Provide the (x, y) coordinate of the cell's center where the given text is located.  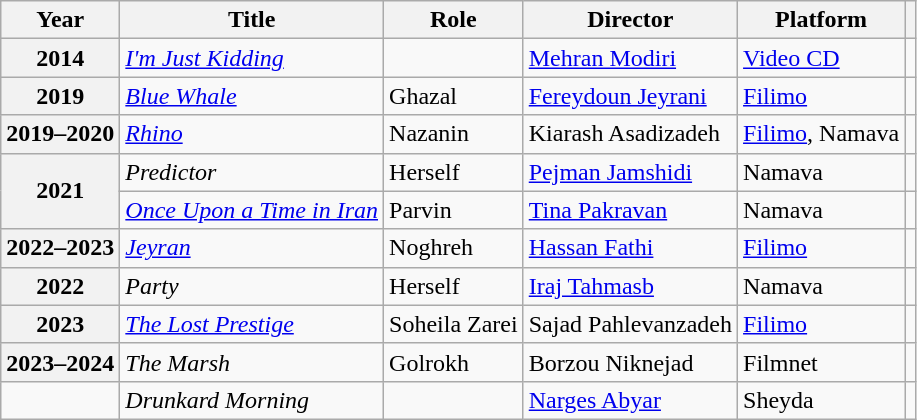
2022–2023 (60, 248)
Title (252, 20)
2023 (60, 324)
2023–2024 (60, 362)
Ghazal (454, 96)
Fereydoun Jeyrani (630, 96)
2019–2020 (60, 134)
Iraj Tahmasb (630, 286)
Tina Pakravan (630, 210)
Blue Whale (252, 96)
2019 (60, 96)
Golrokh (454, 362)
Once Upon a Time in Iran (252, 210)
The Marsh (252, 362)
Noghreh (454, 248)
Jeyran (252, 248)
Video CD (822, 58)
Rhino (252, 134)
Sajad Pahlevanzadeh (630, 324)
Party (252, 286)
I'm Just Kidding (252, 58)
Predictor (252, 172)
Nazanin (454, 134)
Hassan Fathi (630, 248)
Kiarash Asadizadeh (630, 134)
Platform (822, 20)
Director (630, 20)
Filimo, Namava (822, 134)
The Lost Prestige (252, 324)
Parvin (454, 210)
2021 (60, 191)
Drunkard Morning (252, 400)
2022 (60, 286)
Filmnet (822, 362)
Soheila Zarei (454, 324)
Borzou Niknejad (630, 362)
Sheyda (822, 400)
Pejman Jamshidi (630, 172)
2014 (60, 58)
Narges Abyar (630, 400)
Year (60, 20)
Mehran Modiri (630, 58)
Role (454, 20)
